Provide the [X, Y] coordinate of the cell's center where the given text is located.  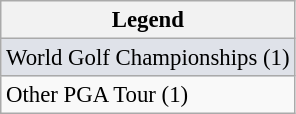
World Golf Championships (1) [148, 58]
Other PGA Tour (1) [148, 95]
Legend [148, 20]
